Identify which cell holds the provided text, then report its (x, y) central coordinate. 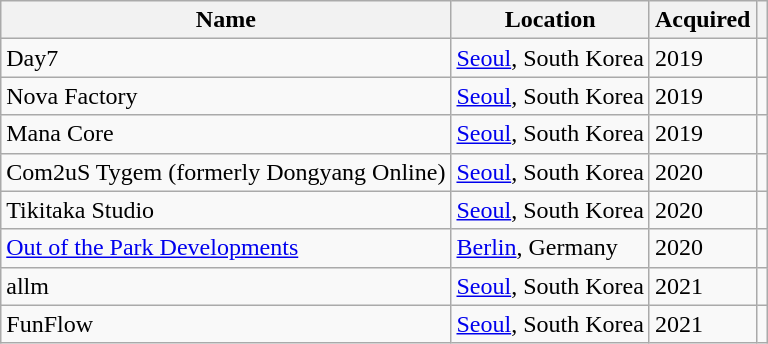
Tikitaka Studio (226, 210)
FunFlow (226, 324)
Berlin, Germany (550, 248)
Day7 (226, 58)
Com2uS Tygem (formerly Dongyang Online) (226, 172)
Acquired (702, 20)
Out of the Park Developments (226, 248)
allm (226, 286)
Name (226, 20)
Location (550, 20)
Nova Factory (226, 96)
Mana Core (226, 134)
